Extract the (X, Y) coordinate from the center of the cell holding the provided text.  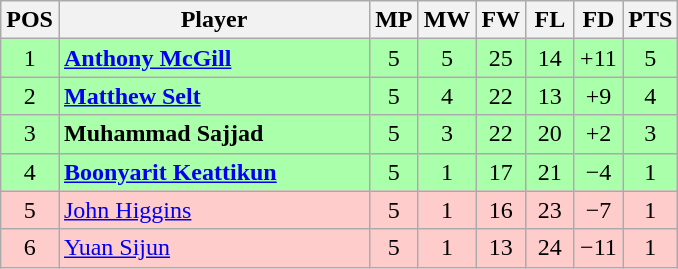
Matthew Selt (214, 96)
Muhammad Sajjad (214, 134)
MP (394, 20)
6 (30, 248)
FD (598, 20)
+11 (598, 58)
POS (30, 20)
21 (550, 172)
25 (501, 58)
23 (550, 210)
20 (550, 134)
17 (501, 172)
−4 (598, 172)
−7 (598, 210)
24 (550, 248)
PTS (650, 20)
FL (550, 20)
MW (447, 20)
Player (214, 20)
Anthony McGill (214, 58)
Yuan Sijun (214, 248)
John Higgins (214, 210)
14 (550, 58)
Boonyarit Keattikun (214, 172)
−11 (598, 248)
2 (30, 96)
FW (501, 20)
16 (501, 210)
+9 (598, 96)
+2 (598, 134)
